Return (X, Y) of the center of cell containing provided text 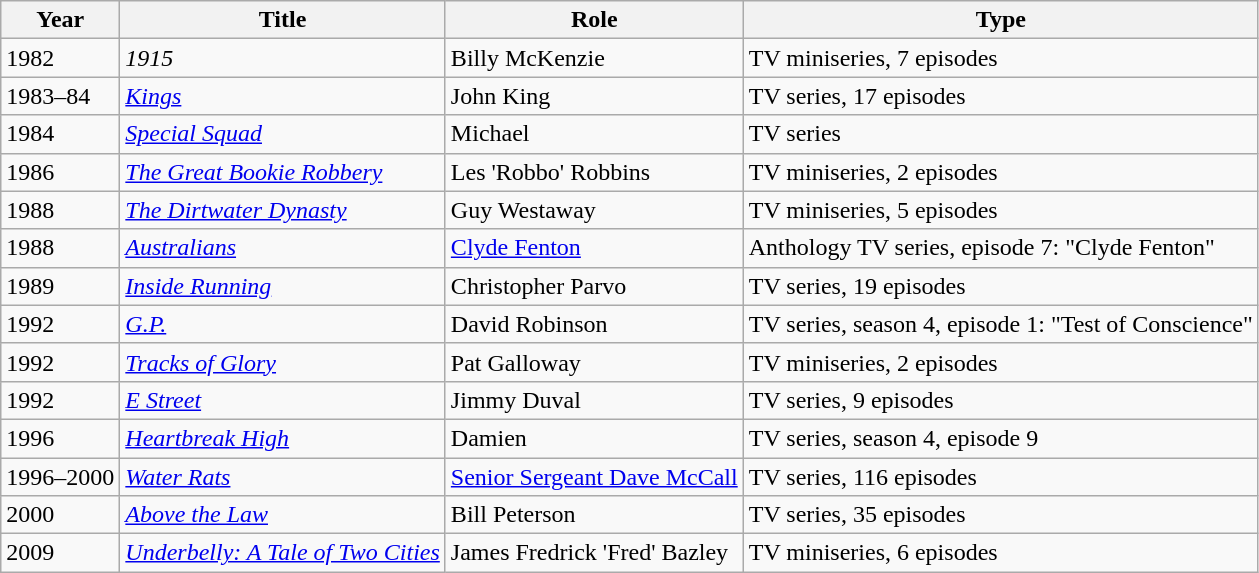
Les 'Robbo' Robbins (594, 172)
1984 (60, 134)
TV series, 9 episodes (1000, 400)
Senior Sergeant Dave McCall (594, 477)
1915 (283, 58)
Type (1000, 20)
1996 (60, 438)
Above the Law (283, 515)
Tracks of Glory (283, 362)
Pat Galloway (594, 362)
G.P. (283, 324)
Michael (594, 134)
1989 (60, 286)
E Street (283, 400)
Role (594, 20)
TV series (1000, 134)
1996–2000 (60, 477)
TV miniseries, 7 episodes (1000, 58)
Underbelly: A Tale of Two Cities (283, 553)
Guy Westaway (594, 210)
James Fredrick 'Fred' Bazley (594, 553)
Jimmy Duval (594, 400)
TV miniseries, 5 episodes (1000, 210)
Title (283, 20)
2009 (60, 553)
Billy McKenzie (594, 58)
TV series, 116 episodes (1000, 477)
Damien (594, 438)
Kings (283, 96)
David Robinson (594, 324)
Clyde Fenton (594, 248)
TV series, 17 episodes (1000, 96)
1982 (60, 58)
Special Squad (283, 134)
Inside Running (283, 286)
TV miniseries, 6 episodes (1000, 553)
Anthology TV series, episode 7: "Clyde Fenton" (1000, 248)
1983–84 (60, 96)
The Dirtwater Dynasty (283, 210)
Bill Peterson (594, 515)
2000 (60, 515)
Year (60, 20)
Christopher Parvo (594, 286)
Water Rats (283, 477)
Australians (283, 248)
TV series, 35 episodes (1000, 515)
TV series, 19 episodes (1000, 286)
The Great Bookie Robbery (283, 172)
TV series, season 4, episode 1: "Test of Conscience" (1000, 324)
Heartbreak High (283, 438)
John King (594, 96)
TV series, season 4, episode 9 (1000, 438)
1986 (60, 172)
